Find where the given text appears and provide that cell's center as (X, Y) coordinate. 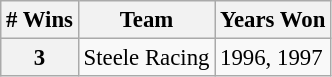
Years Won (273, 20)
1996, 1997 (273, 58)
Steele Racing (146, 58)
# Wins (40, 20)
3 (40, 58)
Team (146, 20)
